Find where the given text appears and provide that cell's center as [X, Y] coordinate. 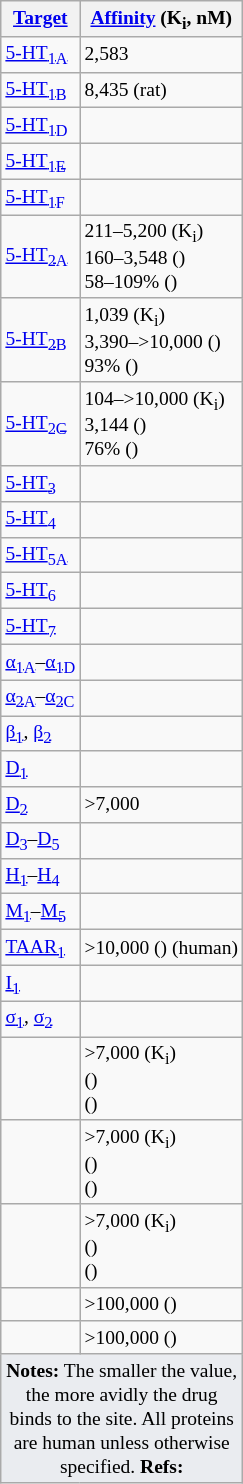
σ1, σ2 [40, 1019]
5-HT1A [40, 54]
5-HT2B [40, 340]
β1, β2 [40, 734]
2,583 [162, 54]
5-HT1E [40, 161]
H1–H4 [40, 876]
M1–M5 [40, 912]
5-HT1B [40, 90]
α2A–α2C [40, 698]
Notes: The smaller the value, the more avidly the drug binds to the site. All proteins are human unless otherwise specified. Refs: [122, 1418]
104–>10,000 (Ki)3,144 ()76% () [162, 424]
Target [40, 19]
D1 [40, 769]
Affinity (Ki, nM) [162, 19]
5-HT4 [40, 519]
8,435 (rat) [162, 90]
5-HT7 [40, 626]
α1A–α1D [40, 662]
5-HT1F [40, 197]
5-HT6 [40, 591]
D2 [40, 805]
211–5,200 (Ki)160–3,548 ()58–109% () [162, 257]
5-HT5A [40, 555]
1,039 (Ki)3,390–>10,000 ()93% () [162, 340]
5-HT2A [40, 257]
TAAR1 [40, 948]
5-HT2C [40, 424]
5-HT3 [40, 484]
I1 [40, 983]
>10,000 () (human) [162, 948]
D3–D5 [40, 841]
5-HT1D [40, 126]
>7,000 [162, 805]
